Capture the cell that displays the provided text and extract its [x, y] central coordinate. 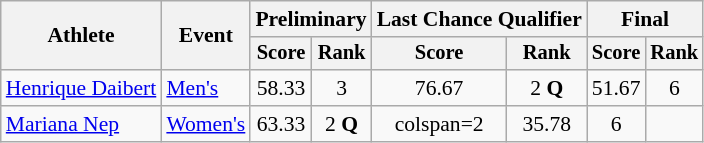
Last Chance Qualifier [480, 19]
Mariana Nep [82, 124]
Men's [206, 88]
Final [645, 19]
3 [342, 88]
colspan=2 [440, 124]
51.67 [616, 88]
76.67 [440, 88]
Henrique Daibert [82, 88]
Women's [206, 124]
63.33 [280, 124]
58.33 [280, 88]
Preliminary [310, 19]
Event [206, 36]
35.78 [547, 124]
Athlete [82, 36]
